Locate the cell with the specified text and output its (X, Y) center coordinate. 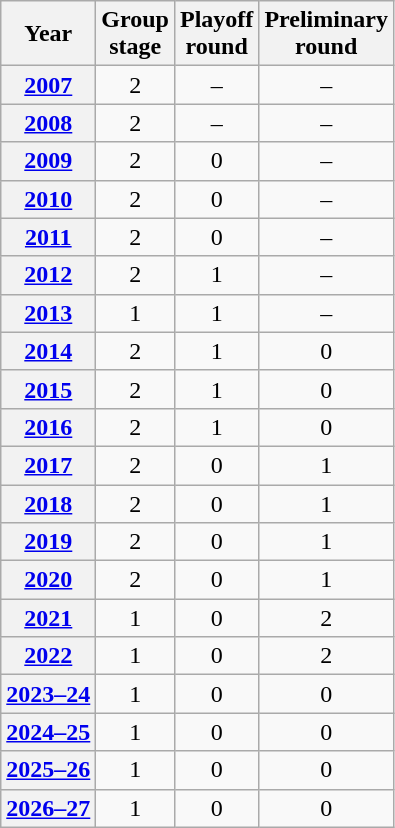
2009 (48, 161)
2024–25 (48, 732)
2012 (48, 275)
2011 (48, 237)
2016 (48, 427)
Preliminaryround (326, 34)
2020 (48, 580)
2018 (48, 503)
2007 (48, 85)
2021 (48, 618)
Groupstage (136, 34)
2013 (48, 313)
Year (48, 34)
2008 (48, 123)
2014 (48, 351)
Playoffround (216, 34)
2026–27 (48, 808)
2025–26 (48, 770)
2022 (48, 656)
2010 (48, 199)
2015 (48, 389)
2017 (48, 465)
2019 (48, 542)
2023–24 (48, 694)
